Provide the (x, y) coordinate of the cell's center where the given text is located.  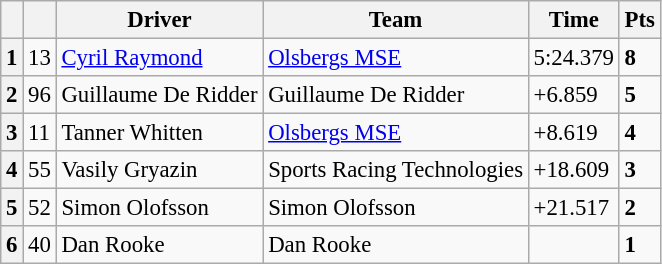
Team (396, 20)
6 (12, 245)
55 (40, 170)
5:24.379 (574, 58)
96 (40, 95)
40 (40, 245)
Driver (160, 20)
Tanner Whitten (160, 133)
+18.609 (574, 170)
+21.517 (574, 208)
8 (640, 58)
Pts (640, 20)
Vasily Gryazin (160, 170)
13 (40, 58)
Cyril Raymond (160, 58)
Time (574, 20)
11 (40, 133)
+6.859 (574, 95)
+8.619 (574, 133)
Sports Racing Technologies (396, 170)
52 (40, 208)
